For the text-containing cell, return its midpoint in [X, Y] coordinate format. 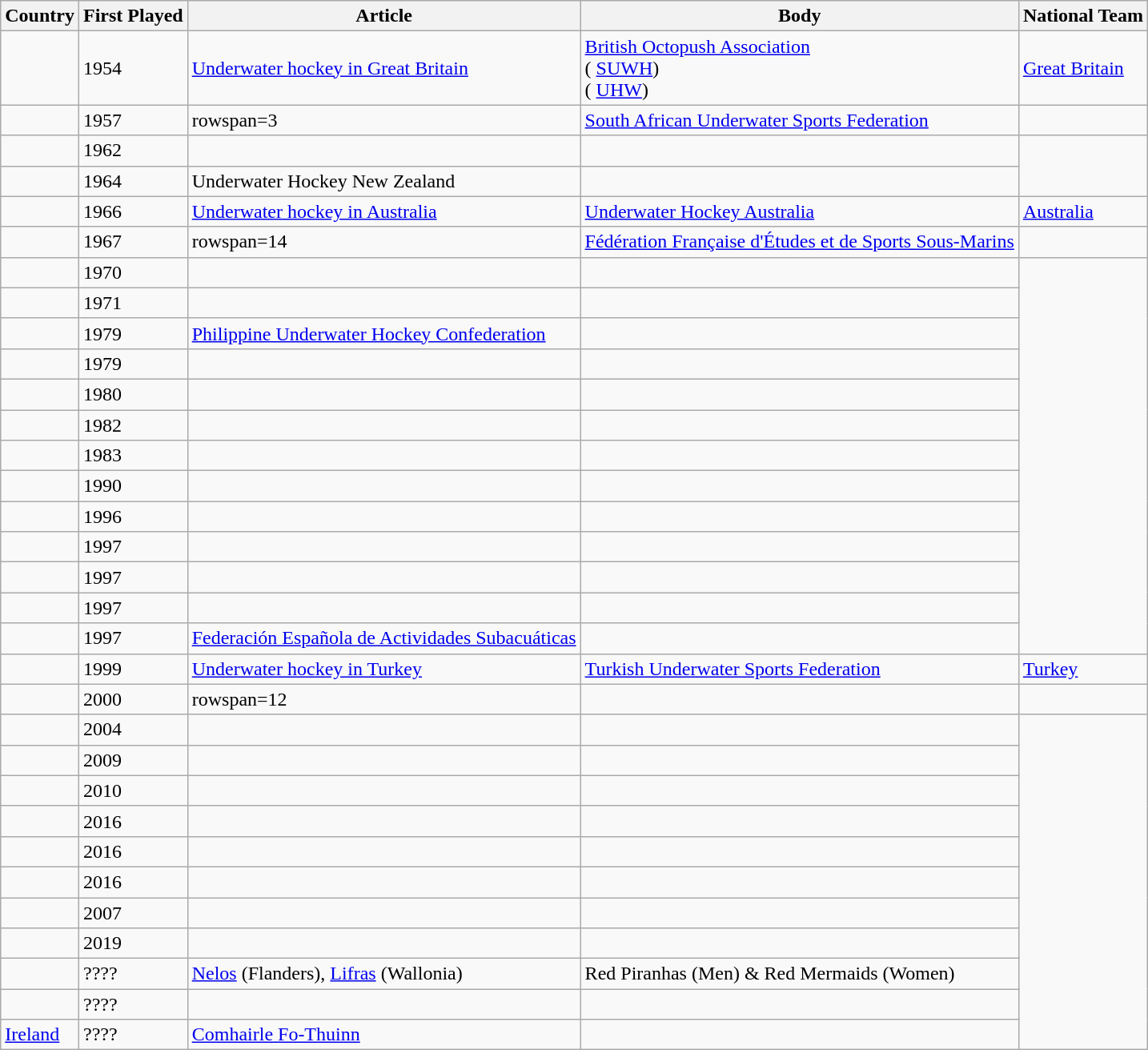
1966 [133, 211]
2019 [133, 943]
1954 [133, 68]
Red Piranhas (Men) & Red Mermaids (Women) [799, 974]
1962 [133, 151]
Great Britain [1082, 68]
2000 [133, 699]
1957 [133, 120]
1970 [133, 272]
Federación Española de Actividades Subacuáticas [384, 638]
South African Underwater Sports Federation [799, 120]
1999 [133, 669]
2004 [133, 730]
Comhairle Fo-Thuinn [384, 1035]
Underwater hockey in Great Britain [384, 68]
British Octopush Association( SUWH)( UHW) [799, 68]
1996 [133, 517]
rowspan=3 [384, 120]
Philippine Underwater Hockey Confederation [384, 333]
Ireland [40, 1035]
1980 [133, 394]
1990 [133, 486]
Body [799, 16]
2009 [133, 760]
rowspan=12 [384, 699]
Underwater Hockey New Zealand [384, 181]
1964 [133, 181]
Underwater hockey in Australia [384, 211]
Underwater Hockey Australia [799, 211]
Fédération Française d'Études et de Sports Sous-Marins [799, 242]
Australia [1082, 211]
Nelos (Flanders), Lifras (Wallonia) [384, 974]
1967 [133, 242]
First Played [133, 16]
Country [40, 16]
1982 [133, 425]
rowspan=14 [384, 242]
Underwater hockey in Turkey [384, 669]
1971 [133, 303]
2010 [133, 791]
National Team [1082, 16]
Turkey [1082, 669]
2007 [133, 912]
Turkish Underwater Sports Federation [799, 669]
Article [384, 16]
1983 [133, 456]
